For the text-containing cell, return its midpoint in (X, Y) coordinate format. 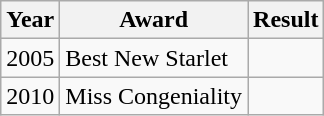
2005 (30, 58)
Year (30, 20)
Miss Congeniality (154, 96)
Result (286, 20)
2010 (30, 96)
Award (154, 20)
Best New Starlet (154, 58)
